Return the (X, Y) coordinate for the center point of the cell that contains the specified text.  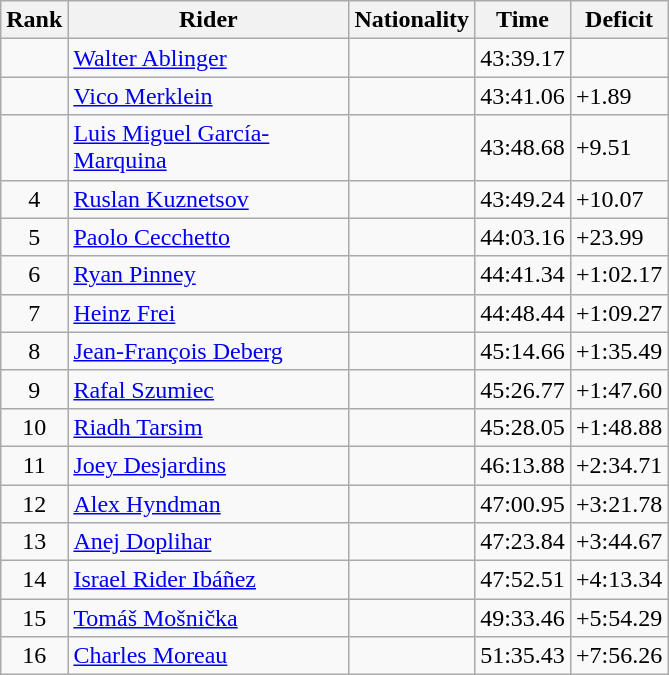
12 (34, 503)
Rider (208, 20)
16 (34, 656)
46:13.88 (523, 465)
+10.07 (618, 199)
+1:48.88 (618, 427)
43:41.06 (523, 96)
44:41.34 (523, 275)
Heinz Frei (208, 313)
Charles Moreau (208, 656)
Ruslan Kuznetsov (208, 199)
Paolo Cecchetto (208, 237)
Alex Hyndman (208, 503)
+3:44.67 (618, 542)
Ryan Pinney (208, 275)
+3:21.78 (618, 503)
+1:02.17 (618, 275)
10 (34, 427)
7 (34, 313)
15 (34, 618)
Riadh Tarsim (208, 427)
+2:34.71 (618, 465)
14 (34, 580)
+1:09.27 (618, 313)
Deficit (618, 20)
5 (34, 237)
Jean-François Deberg (208, 351)
Rank (34, 20)
47:00.95 (523, 503)
8 (34, 351)
45:26.77 (523, 389)
44:03.16 (523, 237)
4 (34, 199)
+5:54.29 (618, 618)
49:33.46 (523, 618)
Time (523, 20)
43:48.68 (523, 148)
Anej Doplihar (208, 542)
13 (34, 542)
Nationality (412, 20)
Walter Ablinger (208, 58)
47:52.51 (523, 580)
43:49.24 (523, 199)
44:48.44 (523, 313)
+4:13.34 (618, 580)
45:14.66 (523, 351)
Rafal Szumiec (208, 389)
6 (34, 275)
Joey Desjardins (208, 465)
+9.51 (618, 148)
Tomáš Mošnička (208, 618)
51:35.43 (523, 656)
Vico Merklein (208, 96)
+1:35.49 (618, 351)
Luis Miguel García-Marquina (208, 148)
+1:47.60 (618, 389)
+7:56.26 (618, 656)
9 (34, 389)
11 (34, 465)
45:28.05 (523, 427)
+1.89 (618, 96)
47:23.84 (523, 542)
+23.99 (618, 237)
Israel Rider Ibáñez (208, 580)
43:39.17 (523, 58)
